Scan for the cell matching the given text and deliver its (x, y) coordinate at center. 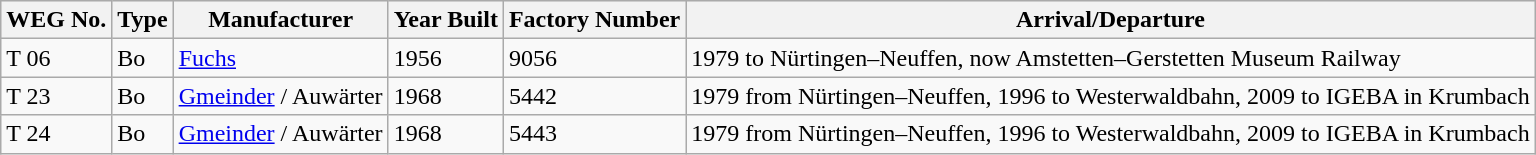
Manufacturer (280, 20)
Arrival/Departure (1110, 20)
T 24 (56, 134)
Fuchs (280, 58)
WEG No. (56, 20)
9056 (594, 58)
5443 (594, 134)
T 06 (56, 58)
1956 (446, 58)
T 23 (56, 96)
Type (142, 20)
5442 (594, 96)
Factory Number (594, 20)
Year Built (446, 20)
1979 to Nürtingen–Neuffen, now Amstetten–Gerstetten Museum Railway (1110, 58)
